Detect which cell encompasses the target text, then output its [X, Y] center coordinate. 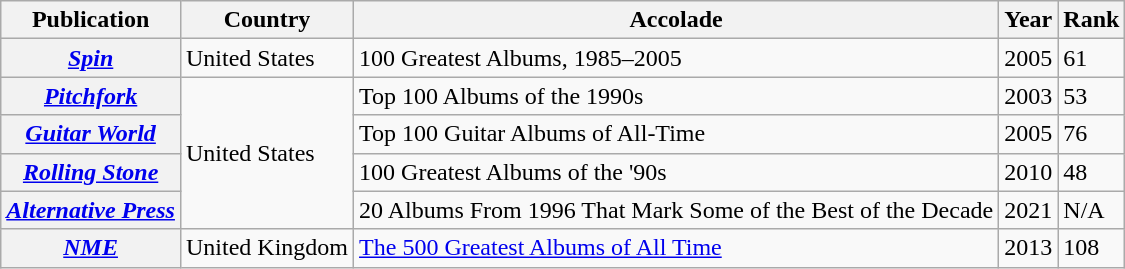
108 [1092, 248]
N/A [1092, 210]
100 Greatest Albums of the '90s [676, 172]
61 [1092, 58]
Rolling Stone [91, 172]
Guitar World [91, 134]
Year [1028, 20]
Top 100 Albums of the 1990s [676, 96]
2013 [1028, 248]
2003 [1028, 96]
Accolade [676, 20]
100 Greatest Albums, 1985–2005 [676, 58]
Spin [91, 58]
Country [266, 20]
Top 100 Guitar Albums of All-Time [676, 134]
53 [1092, 96]
2021 [1028, 210]
Rank [1092, 20]
Publication [91, 20]
76 [1092, 134]
The 500 Greatest Albums of All Time [676, 248]
United Kingdom [266, 248]
Pitchfork [91, 96]
NME [91, 248]
Alternative Press [91, 210]
48 [1092, 172]
20 Albums From 1996 That Mark Some of the Best of the Decade [676, 210]
2010 [1028, 172]
